Find where the given text appears and provide that cell's center as [x, y] coordinate. 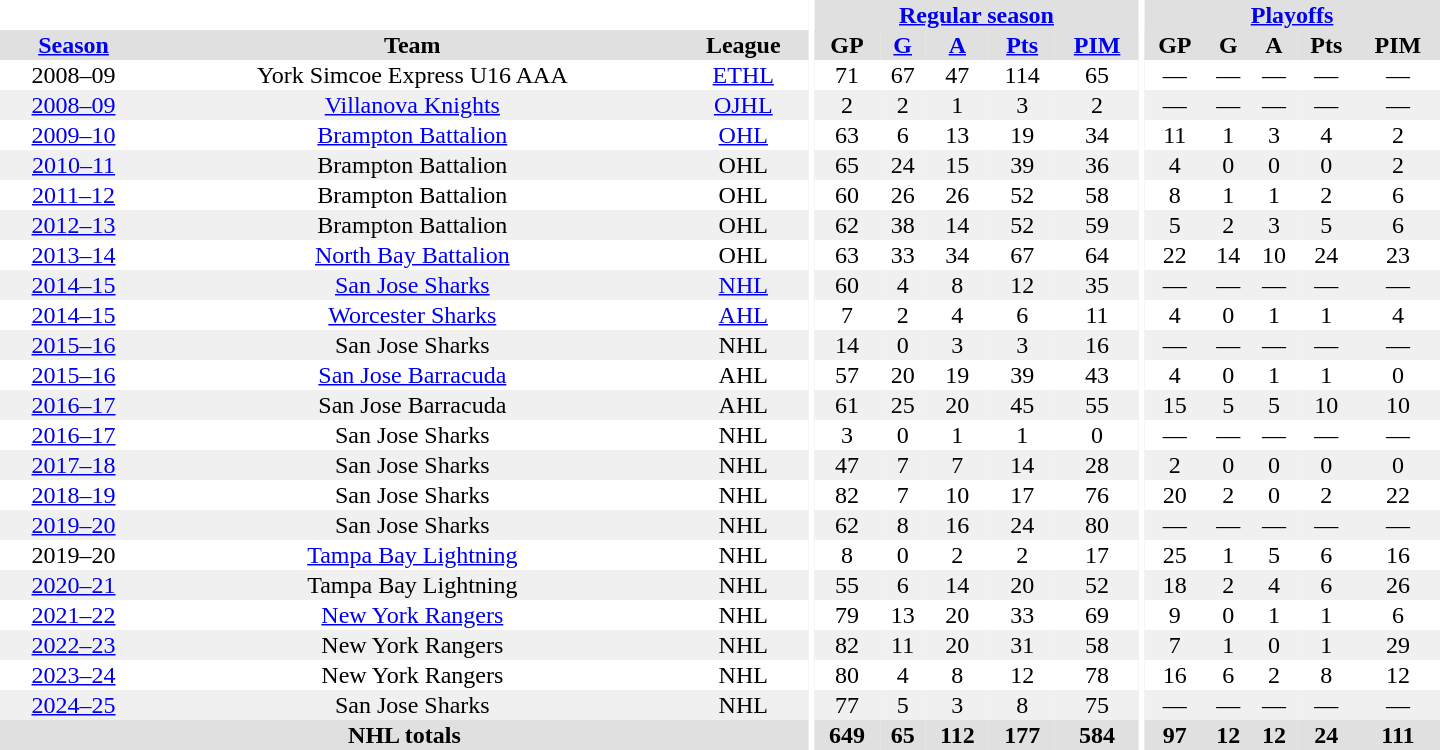
Villanova Knights [412, 105]
649 [847, 735]
York Simcoe Express U16 AAA [412, 75]
31 [1022, 645]
28 [1097, 465]
2013–14 [74, 255]
112 [958, 735]
2023–24 [74, 675]
2022–23 [74, 645]
OJHL [744, 105]
Worcester Sharks [412, 315]
114 [1022, 75]
North Bay Battalion [412, 255]
Playoffs [1292, 15]
79 [847, 615]
71 [847, 75]
38 [903, 225]
2010–11 [74, 165]
2018–19 [74, 495]
35 [1097, 285]
43 [1097, 375]
ETHL [744, 75]
76 [1097, 495]
69 [1097, 615]
75 [1097, 705]
61 [847, 405]
2024–25 [74, 705]
2012–13 [74, 225]
36 [1097, 165]
2009–10 [74, 135]
2017–18 [74, 465]
78 [1097, 675]
57 [847, 375]
77 [847, 705]
23 [1398, 255]
45 [1022, 405]
59 [1097, 225]
Team [412, 45]
9 [1174, 615]
97 [1174, 735]
584 [1097, 735]
2011–12 [74, 195]
177 [1022, 735]
2020–21 [74, 585]
64 [1097, 255]
29 [1398, 645]
NHL totals [404, 735]
League [744, 45]
111 [1398, 735]
2021–22 [74, 615]
Season [74, 45]
Regular season [976, 15]
18 [1174, 585]
